Pinpoint the cell where the given text exists, returning its (X, Y) midpoint coordinate. 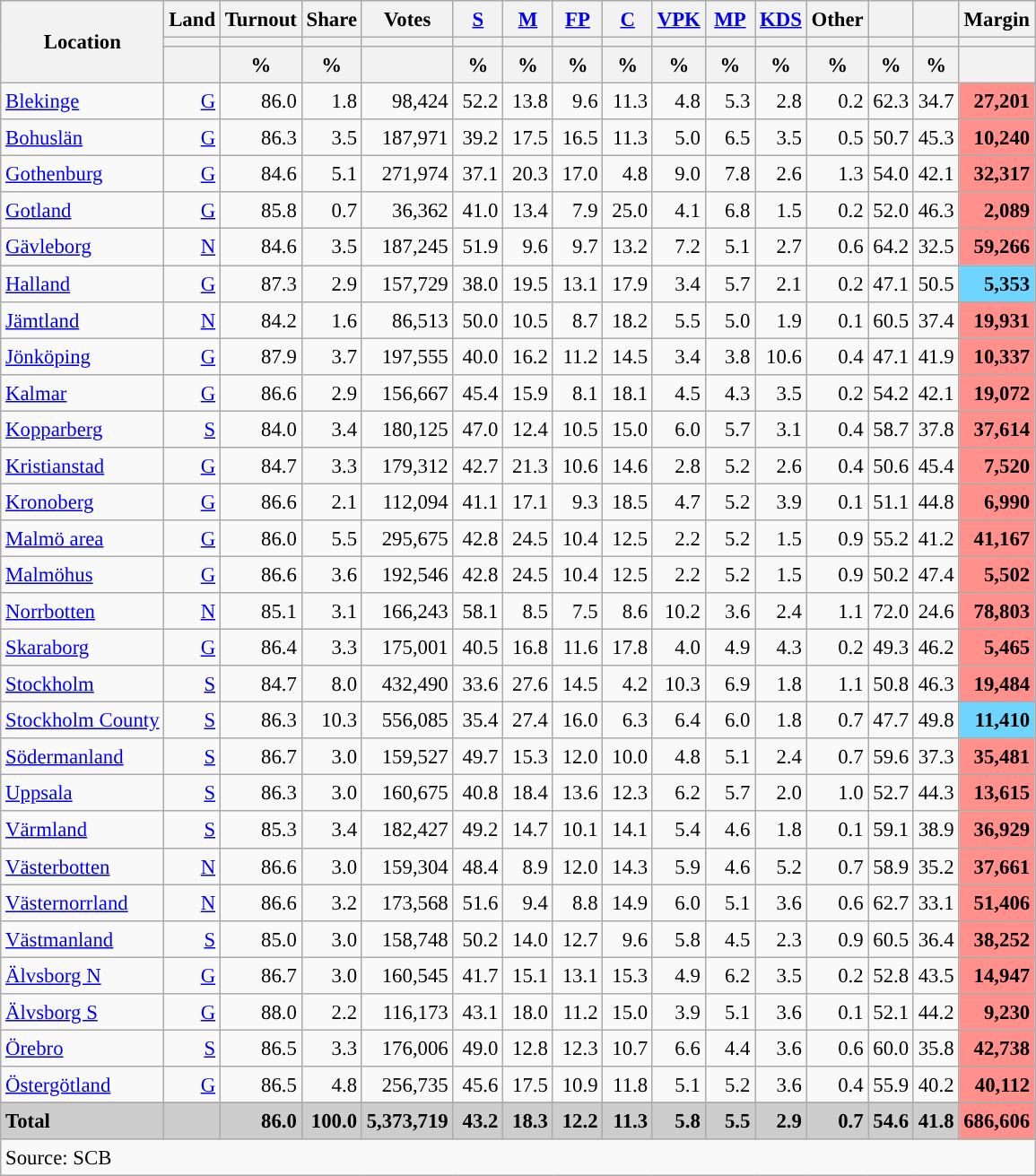
7.8 (730, 174)
38.0 (478, 283)
11.6 (578, 648)
10,240 (997, 138)
38,252 (997, 938)
6.5 (730, 138)
2.3 (780, 938)
7.9 (578, 210)
295,675 (407, 538)
8.5 (528, 612)
Kronoberg (83, 502)
84.0 (260, 429)
159,527 (407, 757)
45.6 (478, 1085)
11.8 (628, 1085)
50.7 (891, 138)
10.0 (628, 757)
Gotland (83, 210)
182,427 (407, 831)
42.7 (478, 466)
43.2 (478, 1121)
166,243 (407, 612)
32.5 (936, 248)
12.7 (578, 938)
Share (332, 20)
59,266 (997, 248)
175,001 (407, 648)
16.0 (578, 721)
Värmland (83, 831)
37.4 (936, 319)
187,971 (407, 138)
59.1 (891, 831)
KDS (780, 20)
7.5 (578, 612)
87.9 (260, 357)
55.9 (891, 1085)
52.2 (478, 102)
40.2 (936, 1085)
116,173 (407, 1012)
10.9 (578, 1085)
Stockholm County (83, 721)
FP (578, 20)
49.0 (478, 1048)
47.4 (936, 574)
176,006 (407, 1048)
10.7 (628, 1048)
13.8 (528, 102)
Source: SCB (518, 1157)
86.4 (260, 648)
37.1 (478, 174)
85.0 (260, 938)
13,615 (997, 793)
180,125 (407, 429)
Gothenburg (83, 174)
256,735 (407, 1085)
37,661 (997, 867)
Västerbotten (83, 867)
8.0 (332, 684)
8.7 (578, 319)
14.7 (528, 831)
Malmö area (83, 538)
1.9 (780, 319)
50.6 (891, 466)
157,729 (407, 283)
5,353 (997, 283)
25.0 (628, 210)
10,337 (997, 357)
2.7 (780, 248)
11,410 (997, 721)
Gävleborg (83, 248)
Blekinge (83, 102)
19,931 (997, 319)
Örebro (83, 1048)
85.8 (260, 210)
Kristianstad (83, 466)
50.5 (936, 283)
Votes (407, 20)
17.9 (628, 283)
36.4 (936, 938)
12.8 (528, 1048)
54.2 (891, 393)
9.4 (528, 902)
86,513 (407, 319)
Skaraborg (83, 648)
16.5 (578, 138)
18.3 (528, 1121)
Kopparberg (83, 429)
432,490 (407, 684)
1.3 (838, 174)
18.5 (628, 502)
8.1 (578, 393)
6,990 (997, 502)
37.8 (936, 429)
Other (838, 20)
3.8 (730, 357)
18.0 (528, 1012)
64.2 (891, 248)
44.2 (936, 1012)
M (528, 20)
14.0 (528, 938)
10.1 (578, 831)
49.7 (478, 757)
14,947 (997, 976)
51.1 (891, 502)
19,484 (997, 684)
19,072 (997, 393)
84.2 (260, 319)
51,406 (997, 902)
9,230 (997, 1012)
52.1 (891, 1012)
18.1 (628, 393)
51.6 (478, 902)
18.2 (628, 319)
18.4 (528, 793)
20.3 (528, 174)
Margin (997, 20)
Jönköping (83, 357)
5,373,719 (407, 1121)
4.0 (678, 648)
8.8 (578, 902)
45.3 (936, 138)
6.6 (678, 1048)
41.2 (936, 538)
40.0 (478, 357)
156,667 (407, 393)
14.9 (628, 902)
271,974 (407, 174)
100.0 (332, 1121)
49.8 (936, 721)
58.9 (891, 867)
17.1 (528, 502)
12.2 (578, 1121)
13.6 (578, 793)
40,112 (997, 1085)
49.2 (478, 831)
686,606 (997, 1121)
158,748 (407, 938)
Västmanland (83, 938)
10.2 (678, 612)
41.9 (936, 357)
5.3 (730, 102)
35.8 (936, 1048)
7.2 (678, 248)
Västernorrland (83, 902)
52.8 (891, 976)
8.6 (628, 612)
50.0 (478, 319)
3.2 (332, 902)
43.1 (478, 1012)
5.4 (678, 831)
4.2 (628, 684)
Location (83, 42)
58.1 (478, 612)
Jämtland (83, 319)
54.6 (891, 1121)
27.6 (528, 684)
Malmöhus (83, 574)
6.8 (730, 210)
C (628, 20)
VPK (678, 20)
35.4 (478, 721)
27,201 (997, 102)
87.3 (260, 283)
160,675 (407, 793)
1.6 (332, 319)
0.5 (838, 138)
27.4 (528, 721)
60.0 (891, 1048)
9.0 (678, 174)
Bohuslän (83, 138)
15.1 (528, 976)
159,304 (407, 867)
44.3 (936, 793)
35,481 (997, 757)
78,803 (997, 612)
14.3 (628, 867)
7,520 (997, 466)
Land (192, 20)
51.9 (478, 248)
21.3 (528, 466)
62.3 (891, 102)
85.3 (260, 831)
52.7 (891, 793)
Kalmar (83, 393)
2.0 (780, 793)
6.3 (628, 721)
1.0 (838, 793)
39.2 (478, 138)
Total (83, 1121)
16.2 (528, 357)
24.6 (936, 612)
14.1 (628, 831)
12.4 (528, 429)
556,085 (407, 721)
41.1 (478, 502)
98,424 (407, 102)
Halland (83, 283)
Älvsborg N (83, 976)
5.9 (678, 867)
187,245 (407, 248)
41.0 (478, 210)
40.8 (478, 793)
2,089 (997, 210)
52.0 (891, 210)
36,929 (997, 831)
33.1 (936, 902)
Östergötland (83, 1085)
8.9 (528, 867)
72.0 (891, 612)
43.5 (936, 976)
5,502 (997, 574)
41.8 (936, 1121)
38.9 (936, 831)
13.4 (528, 210)
Norrbotten (83, 612)
49.3 (891, 648)
17.0 (578, 174)
Älvsborg S (83, 1012)
33.6 (478, 684)
47.7 (891, 721)
19.5 (528, 283)
3.7 (332, 357)
44.8 (936, 502)
Uppsala (83, 793)
Södermanland (83, 757)
41.7 (478, 976)
Stockholm (83, 684)
9.7 (578, 248)
88.0 (260, 1012)
58.7 (891, 429)
62.7 (891, 902)
50.8 (891, 684)
6.9 (730, 684)
173,568 (407, 902)
55.2 (891, 538)
197,555 (407, 357)
14.6 (628, 466)
5,465 (997, 648)
160,545 (407, 976)
16.8 (528, 648)
13.2 (628, 248)
42,738 (997, 1048)
15.9 (528, 393)
6.4 (678, 721)
179,312 (407, 466)
4.4 (730, 1048)
4.7 (678, 502)
47.0 (478, 429)
85.1 (260, 612)
Turnout (260, 20)
48.4 (478, 867)
192,546 (407, 574)
4.1 (678, 210)
41,167 (997, 538)
9.3 (578, 502)
MP (730, 20)
59.6 (891, 757)
54.0 (891, 174)
32,317 (997, 174)
37,614 (997, 429)
37.3 (936, 757)
17.8 (628, 648)
36,362 (407, 210)
112,094 (407, 502)
40.5 (478, 648)
35.2 (936, 867)
34.7 (936, 102)
46.2 (936, 648)
